Provide the [X, Y] coordinate of the cell's center where the given text is located.  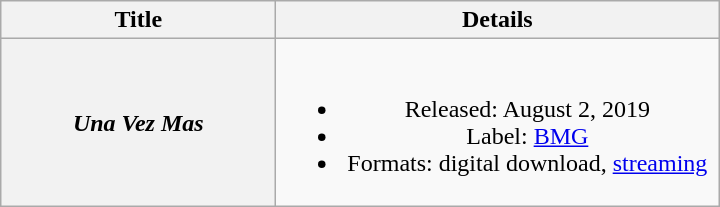
Details [498, 20]
Released: August 2, 2019Label: BMGFormats: digital download, streaming [498, 122]
Title [138, 20]
Una Vez Mas [138, 122]
